Locate the cell with the specified text and output its (x, y) center coordinate. 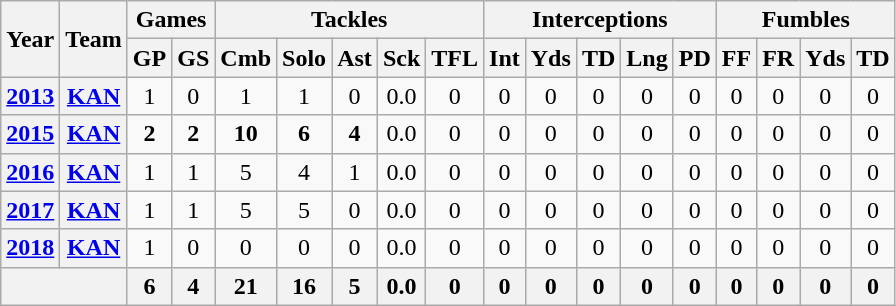
Games (170, 20)
Tackles (350, 20)
Lng (647, 58)
Sck (401, 58)
Year (30, 39)
2016 (30, 172)
2017 (30, 210)
2015 (30, 134)
TFL (455, 58)
21 (246, 286)
FF (736, 58)
Team (94, 39)
10 (246, 134)
2018 (30, 248)
Ast (355, 58)
16 (304, 286)
FR (778, 58)
GS (194, 58)
Cmb (246, 58)
2013 (30, 96)
PD (694, 58)
GP (149, 58)
Fumbles (806, 20)
Solo (304, 58)
Int (505, 58)
Interceptions (600, 20)
